Scan for the cell matching the given text and deliver its [X, Y] coordinate at center. 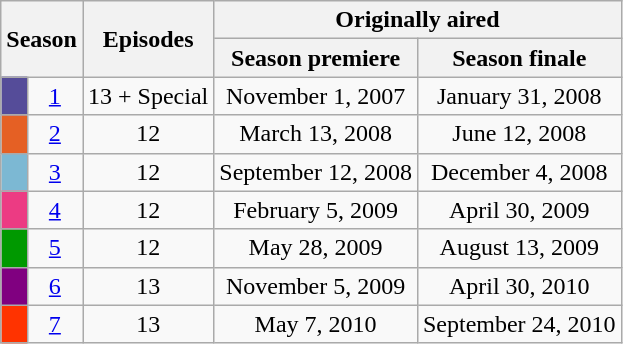
Season premiere [316, 58]
August 13, 2009 [519, 248]
December 4, 2008 [519, 172]
1 [54, 96]
5 [54, 248]
13 + Special [148, 96]
Originally aired [418, 20]
Episodes [148, 39]
April 30, 2010 [519, 286]
Season finale [519, 58]
March 13, 2008 [316, 134]
2 [54, 134]
Season [42, 39]
February 5, 2009 [316, 210]
November 1, 2007 [316, 96]
April 30, 2009 [519, 210]
January 31, 2008 [519, 96]
6 [54, 286]
May 7, 2010 [316, 324]
September 24, 2010 [519, 324]
May 28, 2009 [316, 248]
September 12, 2008 [316, 172]
June 12, 2008 [519, 134]
3 [54, 172]
7 [54, 324]
November 5, 2009 [316, 286]
4 [54, 210]
